For the text-containing cell, return its midpoint in (x, y) coordinate format. 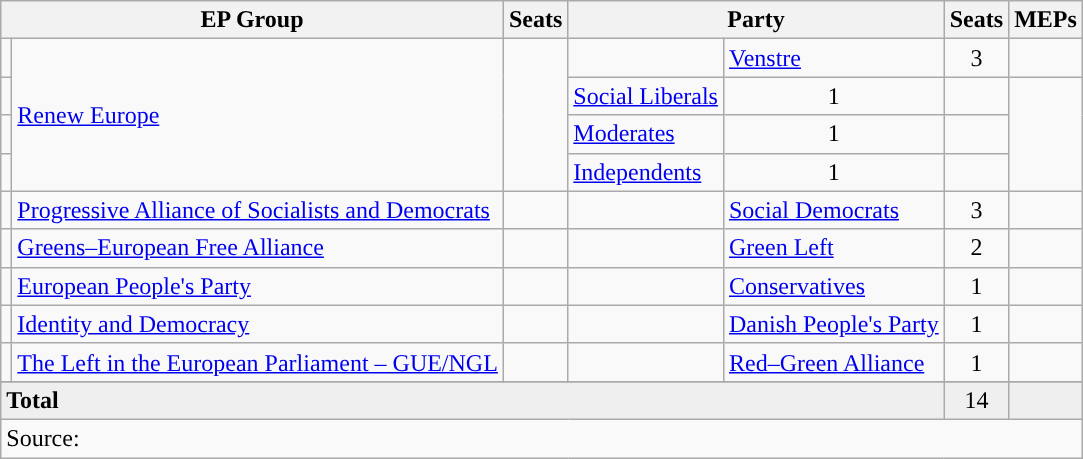
2 (976, 248)
Identity and Democracy (258, 324)
Progressive Alliance of Socialists and Democrats (258, 210)
Greens–European Free Alliance (258, 248)
Source: (542, 438)
Independents (646, 172)
Danish People's Party (834, 324)
European People's Party (258, 286)
Social Liberals (646, 96)
The Left in the European Parliament – GUE/NGL (258, 362)
MEPs (1046, 20)
Moderates (646, 134)
Green Left (834, 248)
Party (756, 20)
14 (976, 400)
EP Group (252, 20)
Total (472, 400)
Social Democrats (834, 210)
Venstre (834, 58)
Conservatives (834, 286)
Red–Green Alliance (834, 362)
Renew Europe (258, 115)
